Detect which cell encompasses the target text, then output its (x, y) center coordinate. 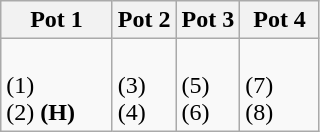
(3) (4) (144, 85)
(1) (2) (H) (57, 85)
(7) (8) (280, 85)
Pot 1 (57, 20)
Pot 3 (208, 20)
Pot 4 (280, 20)
(5) (6) (208, 85)
Pot 2 (144, 20)
